Provide the (X, Y) coordinate of the cell's center where the given text is located.  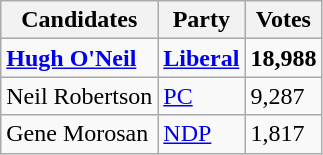
NDP (202, 134)
9,287 (284, 96)
PC (202, 96)
1,817 (284, 134)
Candidates (80, 20)
Neil Robertson (80, 96)
Gene Morosan (80, 134)
Votes (284, 20)
Party (202, 20)
Hugh O'Neil (80, 58)
Liberal (202, 58)
18,988 (284, 58)
